Locate the cell with the specified text and output its [X, Y] center coordinate. 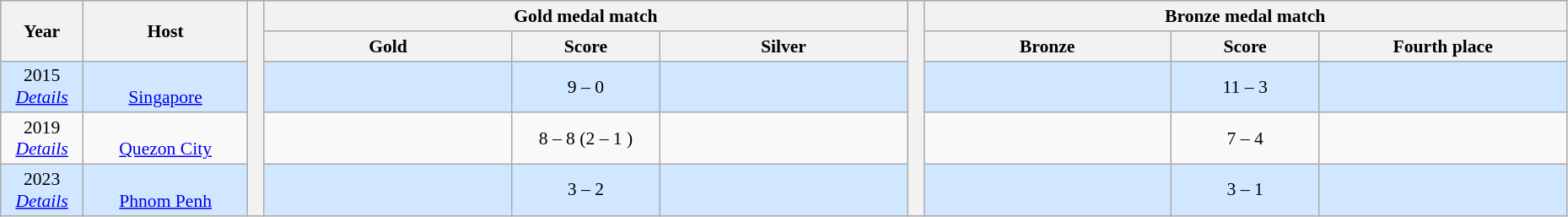
Quezon City [165, 138]
Year [42, 30]
Fourth place [1442, 46]
Silver [783, 46]
Bronze [1048, 46]
Singapore [165, 86]
8 – 8 (2 – 1 ) [586, 138]
2023 Details [42, 191]
7 – 4 [1245, 138]
Host [165, 30]
9 – 0 [586, 86]
2019 Details [42, 138]
11 – 3 [1245, 86]
2015 Details [42, 86]
Bronze medal match [1245, 16]
3 – 1 [1245, 191]
Phnom Penh [165, 191]
3 – 2 [586, 191]
Gold medal match [585, 16]
Gold [388, 46]
